Output the (X, Y) coordinate of the center of the cell containing the given text.  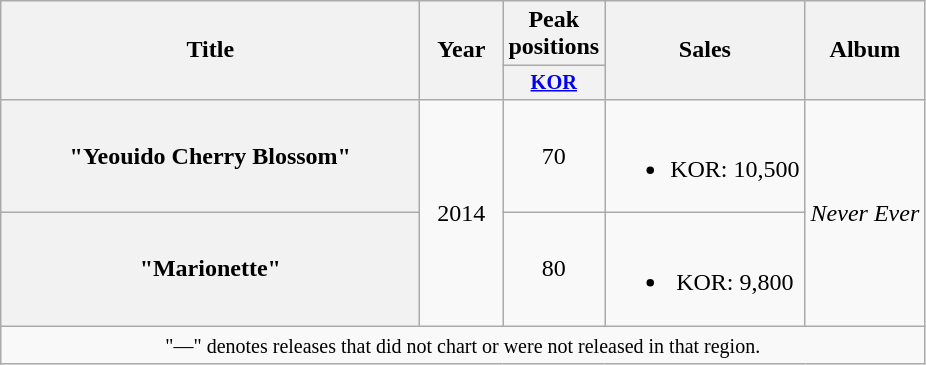
Album (865, 50)
Title (210, 50)
2014 (462, 212)
KOR (554, 83)
70 (554, 156)
"Marionette" (210, 270)
KOR: 10,500 (705, 156)
"—" denotes releases that did not chart or were not released in that region. (463, 345)
Sales (705, 50)
Year (462, 50)
KOR: 9,800 (705, 270)
Never Ever (865, 212)
"Yeouido Cherry Blossom" (210, 156)
Peak positions (554, 34)
80 (554, 270)
